Return (x, y) of the center of cell containing provided text 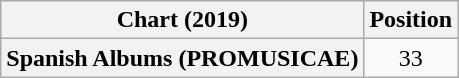
Spanish Albums (PROMUSICAE) (182, 58)
Position (411, 20)
Chart (2019) (182, 20)
33 (411, 58)
